Scan for the cell matching the given text and deliver its (x, y) coordinate at center. 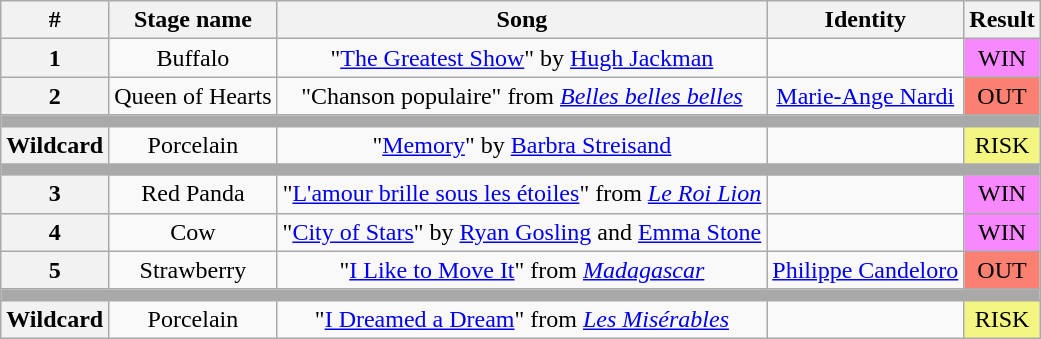
"The Greatest Show" by Hugh Jackman (522, 58)
"L'amour brille sous les étoiles" from Le Roi Lion (522, 194)
Stage name (193, 20)
Buffalo (193, 58)
# (55, 20)
Cow (193, 232)
"Chanson populaire" from Belles belles belles (522, 96)
"I Like to Move It" from Madagascar (522, 270)
"City of Stars" by Ryan Gosling and Emma Stone (522, 232)
"I Dreamed a Dream" from Les Misérables (522, 319)
1 (55, 58)
2 (55, 96)
Queen of Hearts (193, 96)
Strawberry (193, 270)
5 (55, 270)
Identity (866, 20)
Result (1002, 20)
Marie-Ange Nardi (866, 96)
4 (55, 232)
Red Panda (193, 194)
Song (522, 20)
Philippe Candeloro (866, 270)
"Memory" by Barbra Streisand (522, 145)
3 (55, 194)
